Search for the cell housing the specified text and yield its (X, Y) center coordinate. 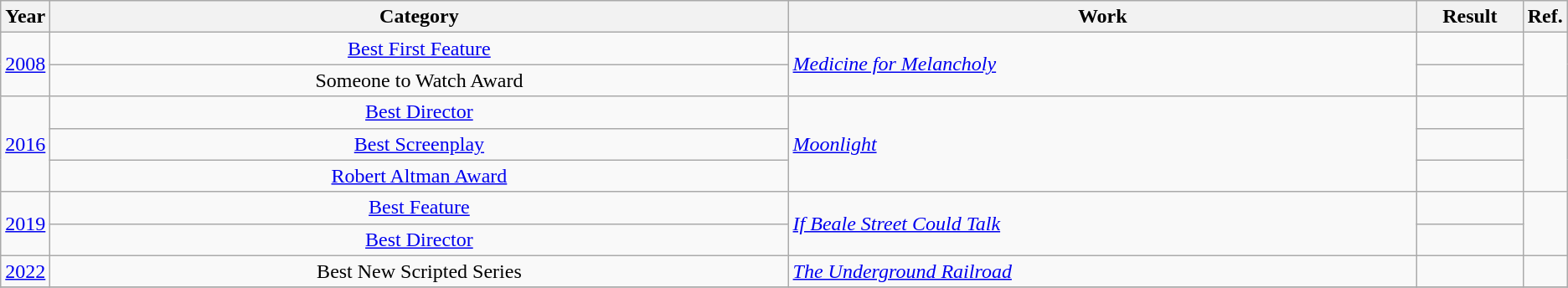
Medicine for Melancholy (1102, 64)
2022 (25, 271)
Robert Altman Award (419, 176)
The Underground Railroad (1102, 271)
If Beale Street Could Talk (1102, 224)
Category (419, 17)
Best First Feature (419, 49)
Best Feature (419, 208)
2016 (25, 144)
Moonlight (1102, 144)
Someone to Watch Award (419, 80)
Work (1102, 17)
2019 (25, 224)
2008 (25, 64)
Year (25, 17)
Ref. (1545, 17)
Result (1469, 17)
Best New Scripted Series (419, 271)
Best Screenplay (419, 144)
